Determine the (x, y) coordinate at the center of the cell enclosing the given text.  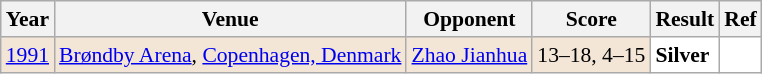
Opponent (469, 19)
Score (591, 19)
Silver (684, 55)
Zhao Jianhua (469, 55)
Year (28, 19)
Result (684, 19)
Venue (230, 19)
Ref (740, 19)
1991 (28, 55)
Brøndby Arena, Copenhagen, Denmark (230, 55)
13–18, 4–15 (591, 55)
